For the text-containing cell, return its midpoint in [x, y] coordinate format. 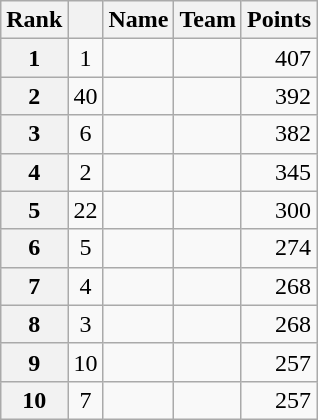
Rank [34, 20]
8 [34, 324]
22 [86, 210]
Points [278, 20]
300 [278, 210]
Team [208, 20]
345 [278, 172]
392 [278, 96]
40 [86, 96]
Name [138, 20]
9 [34, 362]
407 [278, 58]
274 [278, 248]
382 [278, 134]
